Return [X, Y] of the center of cell containing provided text 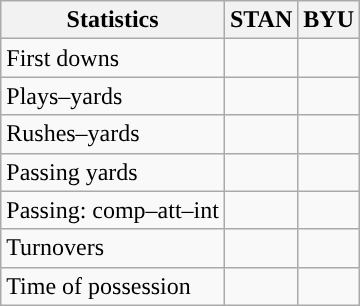
Passing: comp–att–int [113, 210]
BYU [329, 20]
Passing yards [113, 172]
Statistics [113, 20]
STAN [260, 20]
Turnovers [113, 248]
Rushes–yards [113, 134]
Time of possession [113, 286]
First downs [113, 58]
Plays–yards [113, 96]
